Capture the cell that displays the provided text and extract its (x, y) central coordinate. 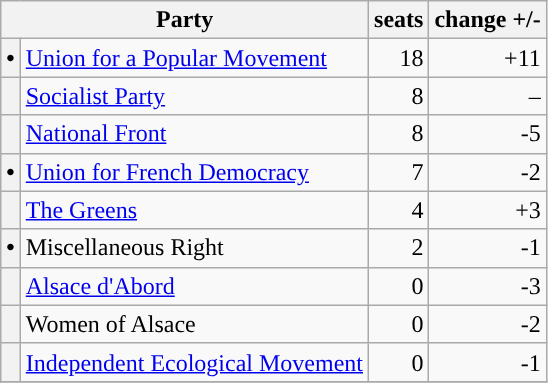
Union for French Democracy (194, 172)
Independent Ecological Movement (194, 362)
18 (399, 58)
+11 (488, 58)
2 (399, 248)
seats (399, 20)
Alsace d'Abord (194, 286)
+3 (488, 210)
National Front (194, 134)
change +/- (488, 20)
Miscellaneous Right (194, 248)
-5 (488, 134)
The Greens (194, 210)
7 (399, 172)
Socialist Party (194, 96)
Party (185, 20)
– (488, 96)
Union for a Popular Movement (194, 58)
4 (399, 210)
Women of Alsace (194, 324)
-3 (488, 286)
